Provide the (X, Y) coordinate of the cell's center where the given text is located.  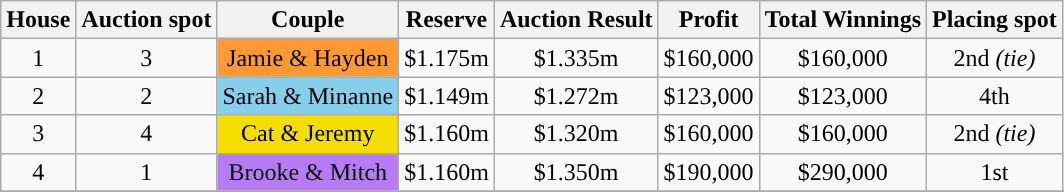
Jamie & Hayden (308, 58)
Reserve (447, 20)
4th (995, 96)
$190,000 (708, 172)
Profit (708, 20)
Sarah & Minanne (308, 96)
$1.175m (447, 58)
Total Winnings (842, 20)
Couple (308, 20)
$1.335m (576, 58)
Brooke & Mitch (308, 172)
Cat & Jeremy (308, 134)
1st (995, 172)
House (38, 20)
$1.320m (576, 134)
Placing spot (995, 20)
$1.350m (576, 172)
$1.272m (576, 96)
$290,000 (842, 172)
Auction spot (146, 20)
$1.149m (447, 96)
Auction Result (576, 20)
